Return the [x, y] coordinate for the center point of the cell that contains the specified text.  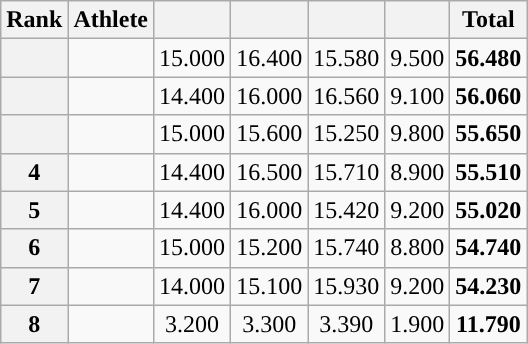
7 [34, 286]
1.900 [418, 324]
55.510 [488, 172]
16.500 [270, 172]
15.710 [346, 172]
8.900 [418, 172]
9.800 [418, 134]
3.390 [346, 324]
15.600 [270, 134]
15.100 [270, 286]
16.400 [270, 58]
8.800 [418, 248]
15.580 [346, 58]
15.930 [346, 286]
Athlete [111, 20]
4 [34, 172]
15.420 [346, 210]
55.020 [488, 210]
54.740 [488, 248]
55.650 [488, 134]
6 [34, 248]
3.300 [270, 324]
5 [34, 210]
15.740 [346, 248]
54.230 [488, 286]
3.200 [192, 324]
9.500 [418, 58]
56.060 [488, 96]
9.100 [418, 96]
15.250 [346, 134]
16.560 [346, 96]
8 [34, 324]
14.000 [192, 286]
11.790 [488, 324]
Rank [34, 20]
56.480 [488, 58]
15.200 [270, 248]
Total [488, 20]
